From the cell containing the given text, extract its center point as (X, Y) coordinate. 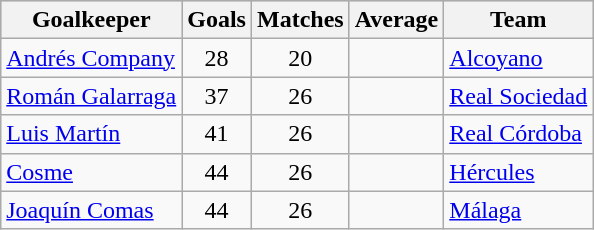
Alcoyano (518, 58)
Román Galarraga (92, 96)
Real Córdoba (518, 134)
Team (518, 20)
41 (217, 134)
37 (217, 96)
Cosme (92, 172)
Real Sociedad (518, 96)
Hércules (518, 172)
Andrés Company (92, 58)
Goals (217, 20)
Goalkeeper (92, 20)
Málaga (518, 210)
Luis Martín (92, 134)
Average (396, 20)
Matches (300, 20)
Joaquín Comas (92, 210)
28 (217, 58)
20 (300, 58)
